Find where the given text appears and provide that cell's center as (x, y) coordinate. 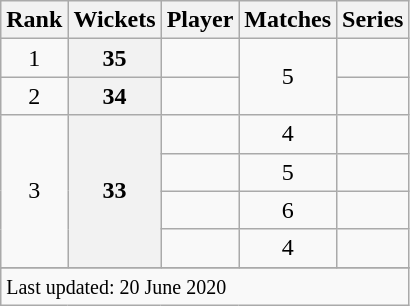
2 (34, 96)
Matches (288, 20)
1 (34, 58)
3 (34, 191)
Player (200, 20)
Wickets (114, 20)
35 (114, 58)
6 (288, 210)
Rank (34, 20)
Last updated: 20 June 2020 (205, 286)
Series (373, 20)
34 (114, 96)
33 (114, 191)
